Provide the [x, y] coordinate of the cell's center where the given text is located.  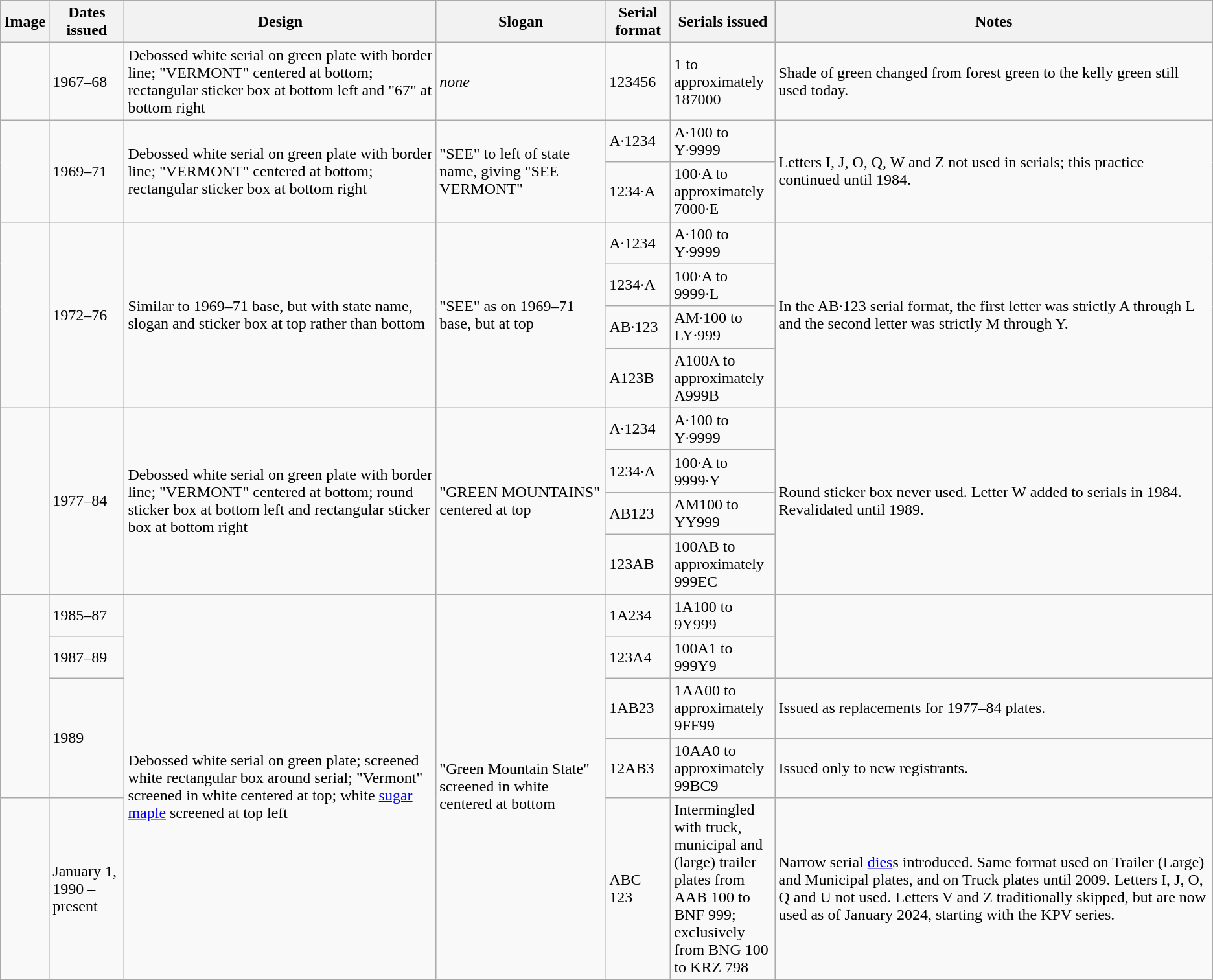
A123B [638, 378]
1AA00 to approximately 9FF99 [723, 708]
12AB3 [638, 768]
ABC 123 [638, 889]
Round sticker box never used. Letter W added to serials in 1984. Revalidated until 1989. [994, 500]
1989 [87, 738]
In the AB·123 serial format, the first letter was strictly A through L and the second letter was strictly M through Y. [994, 315]
"GREEN MOUNTAINS" centered at top [521, 500]
100·A to9999·L [723, 285]
100·A to9999·Y [723, 471]
"Green Mountain State" screened in white centered at bottom [521, 787]
Shade of green changed from forest green to the kelly green still used today. [994, 82]
Notes [994, 22]
1985–87 [87, 614]
1A234 [638, 614]
Similar to 1969–71 base, but with state name, slogan and sticker box at top rather than bottom [280, 315]
100AB to approximately 999EC [723, 564]
Image [25, 22]
Debossed white serial on green plate with border line; "VERMONT" centered at bottom; rectangular sticker box at bottom left and "67" at bottom right [280, 82]
1977–84 [87, 500]
1969–71 [87, 171]
January 1, 1990 – present [87, 889]
1AB23 [638, 708]
1967–68 [87, 82]
"SEE" as on 1969–71 base, but at top [521, 315]
Issued only to new registrants. [994, 768]
"SEE" to left of state name, giving "SEE VERMONT" [521, 171]
123456 [638, 82]
1 toapproximately 187000 [723, 82]
Dates issued [87, 22]
Intermingled with truck, municipal and (large) trailer plates from AAB 100 to BNF 999; exclusively from BNG 100 to KRZ 798 [723, 889]
1987–89 [87, 657]
10AA0 to approximately 99BC9 [723, 768]
123A4 [638, 657]
Slogan [521, 22]
AM·100 toLY·999 [723, 327]
Design [280, 22]
Issued as replacements for 1977–84 plates. [994, 708]
100A1 to999Y9 [723, 657]
100·A to approximately 7000·E [723, 192]
1972–76 [87, 315]
none [521, 82]
AM100 toYY999 [723, 513]
123AB [638, 564]
Debossed white serial on green plate with border line; "VERMONT" centered at bottom; rectangular sticker box at bottom right [280, 171]
Serial format [638, 22]
A100A to approximately A999B [723, 378]
Letters I, J, O, Q, W and Z not used in serials; this practice continued until 1984. [994, 171]
AB123 [638, 513]
1A100 to9Y999 [723, 614]
Serials issued [723, 22]
AB·123 [638, 327]
